From the cell containing the given text, extract its center point as [X, Y] coordinate. 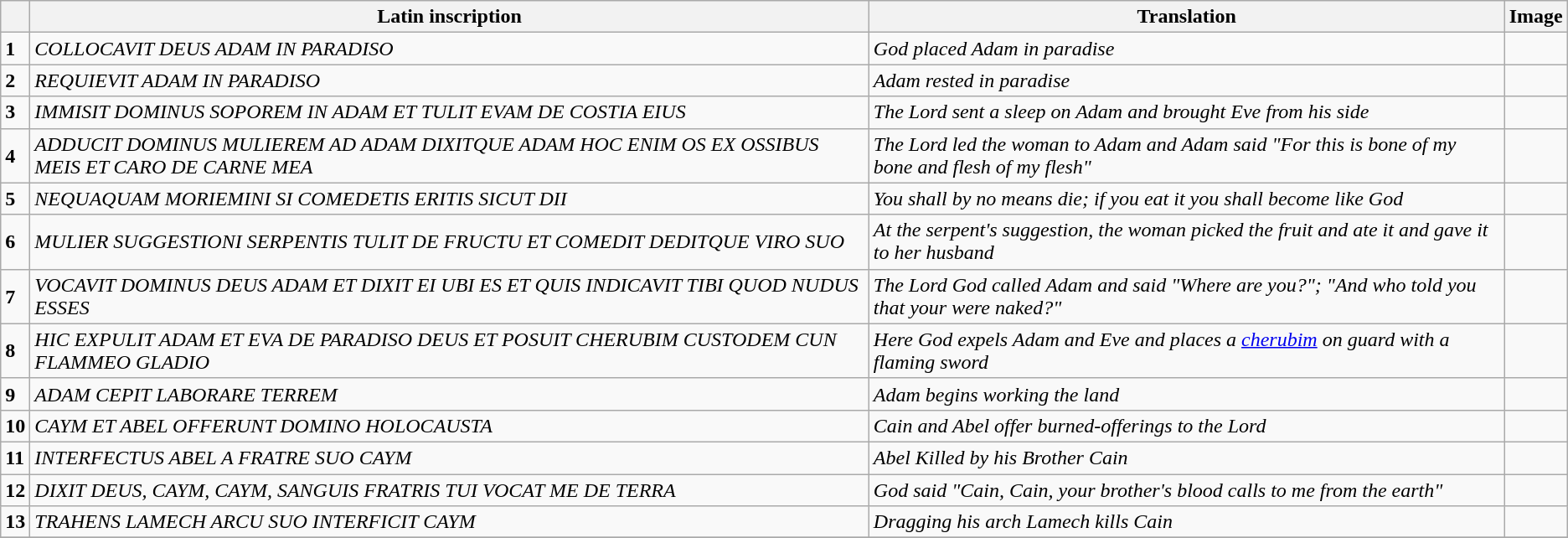
1 [15, 49]
13 [15, 522]
At the serpent's suggestion, the woman picked the fruit and ate it and gave it to her husband [1186, 241]
3 [15, 112]
CAYM ET ABEL OFFERUNT DOMINO HOLOCAUSTA [449, 426]
VOCAVIT DOMINUS DEUS ADAM ET DIXIT EI UBI ES ET QUIS INDICAVIT TIBI QUOD NUDUS ESSES [449, 297]
Adam begins working the land [1186, 394]
Here God expels Adam and Eve and places a cherubim on guard with a flaming sword [1186, 350]
IMMISIT DOMINUS SOPOREM IN ADAM ET TULIT EVAM DE COSTIA EIUS [449, 112]
11 [15, 458]
ADAM CEPIT LABORARE TERREM [449, 394]
2 [15, 80]
9 [15, 394]
4 [15, 156]
Cain and Abel offer burned-offerings to the Lord [1186, 426]
ADDUCIT DOMINUS MULIEREM AD ADAM DIXITQUE ADAM HOC ENIM OS EX OSSIBUS MEIS ET CARO DE CARNE MEA [449, 156]
REQUIEVIT ADAM IN PARADISO [449, 80]
The Lord God called Adam and said "Where are you?"; "And who told you that your were naked?" [1186, 297]
Dragging his arch Lamech kills Cain [1186, 522]
Abel Killed by his Brother Cain [1186, 458]
TRAHENS LAMECH ARCU SUO INTERFICIT CAYM [449, 522]
7 [15, 297]
The Lord led the woman to Adam and Adam said "For this is bone of my bone and flesh of my flesh" [1186, 156]
God said "Cain, Cain, your brother's blood calls to me from the earth" [1186, 490]
12 [15, 490]
Translation [1186, 17]
NEQUAQUAM MORIEMINI SI COMEDETIS ERITIS SICUT DII [449, 199]
God placed Adam in paradise [1186, 49]
8 [15, 350]
INTERFECTUS ABEL A FRATRE SUO CAYM [449, 458]
6 [15, 241]
Image [1536, 17]
The Lord sent a sleep on Adam and brought Eve from his side [1186, 112]
HIC EXPULIT ADAM ET EVA DE PARADISO DEUS ET POSUIT CHERUBIM CUSTODEM CUN FLAMMEO GLADIO [449, 350]
10 [15, 426]
DIXIT DEUS, CAYM, CAYM, SANGUIS FRATRIS TUI VOCAT ME DE TERRA [449, 490]
Latin inscription [449, 17]
You shall by no means die; if you eat it you shall become like God [1186, 199]
Adam rested in paradise [1186, 80]
COLLOCAVIT DEUS ADAM IN PARADISO [449, 49]
MULIER SUGGESTIONI SERPENTIS TULIT DE FRUCTU ET COMEDIT DEDITQUE VIRO SUO [449, 241]
5 [15, 199]
